From the cell containing the given text, extract its center point as (X, Y) coordinate. 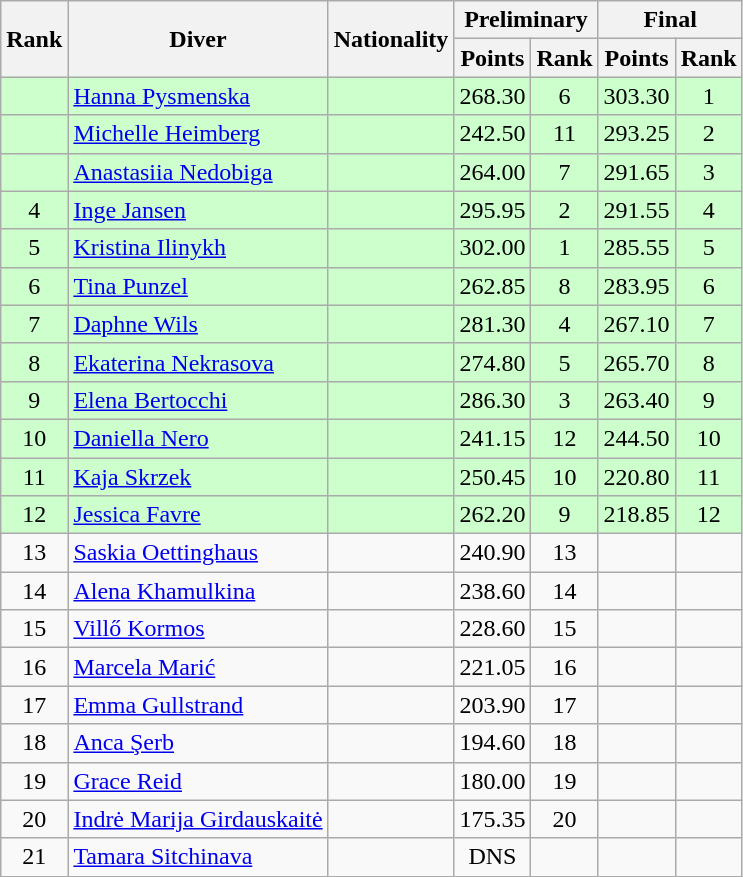
Ekaterina Nekrasova (198, 362)
Diver (198, 39)
Daniella Nero (198, 438)
Final (670, 20)
Grace Reid (198, 781)
262.85 (492, 286)
228.60 (492, 629)
295.95 (492, 210)
175.35 (492, 819)
302.00 (492, 248)
265.70 (636, 362)
220.80 (636, 477)
240.90 (492, 553)
303.30 (636, 96)
286.30 (492, 400)
Inge Jansen (198, 210)
242.50 (492, 134)
Michelle Heimberg (198, 134)
281.30 (492, 324)
Anastasiia Nedobiga (198, 172)
21 (34, 857)
291.55 (636, 210)
291.65 (636, 172)
285.55 (636, 248)
Anca Şerb (198, 743)
263.40 (636, 400)
194.60 (492, 743)
Marcela Marić (198, 667)
262.20 (492, 515)
221.05 (492, 667)
Indrė Marija Girdauskaitė (198, 819)
Daphne Wils (198, 324)
Kristina Ilinykh (198, 248)
Emma Gullstrand (198, 705)
250.45 (492, 477)
DNS (492, 857)
268.30 (492, 96)
283.95 (636, 286)
Jessica Favre (198, 515)
264.00 (492, 172)
Alena Khamulkina (198, 591)
267.10 (636, 324)
238.60 (492, 591)
274.80 (492, 362)
Elena Bertocchi (198, 400)
Tamara Sitchinava (198, 857)
Kaja Skrzek (198, 477)
244.50 (636, 438)
Tina Punzel (198, 286)
203.90 (492, 705)
180.00 (492, 781)
Preliminary (526, 20)
Saskia Oettinghaus (198, 553)
241.15 (492, 438)
293.25 (636, 134)
Hanna Pysmenska (198, 96)
218.85 (636, 515)
Villő Kormos (198, 629)
Nationality (391, 39)
